Determine the [x, y] coordinate at the center of the cell enclosing the given text.  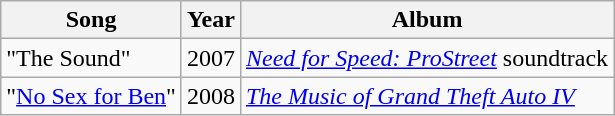
2008 [210, 96]
The Music of Grand Theft Auto IV [426, 96]
"No Sex for Ben" [92, 96]
Need for Speed: ProStreet soundtrack [426, 58]
Album [426, 20]
Year [210, 20]
2007 [210, 58]
Song [92, 20]
"The Sound" [92, 58]
